For the text-containing cell, return its midpoint in (x, y) coordinate format. 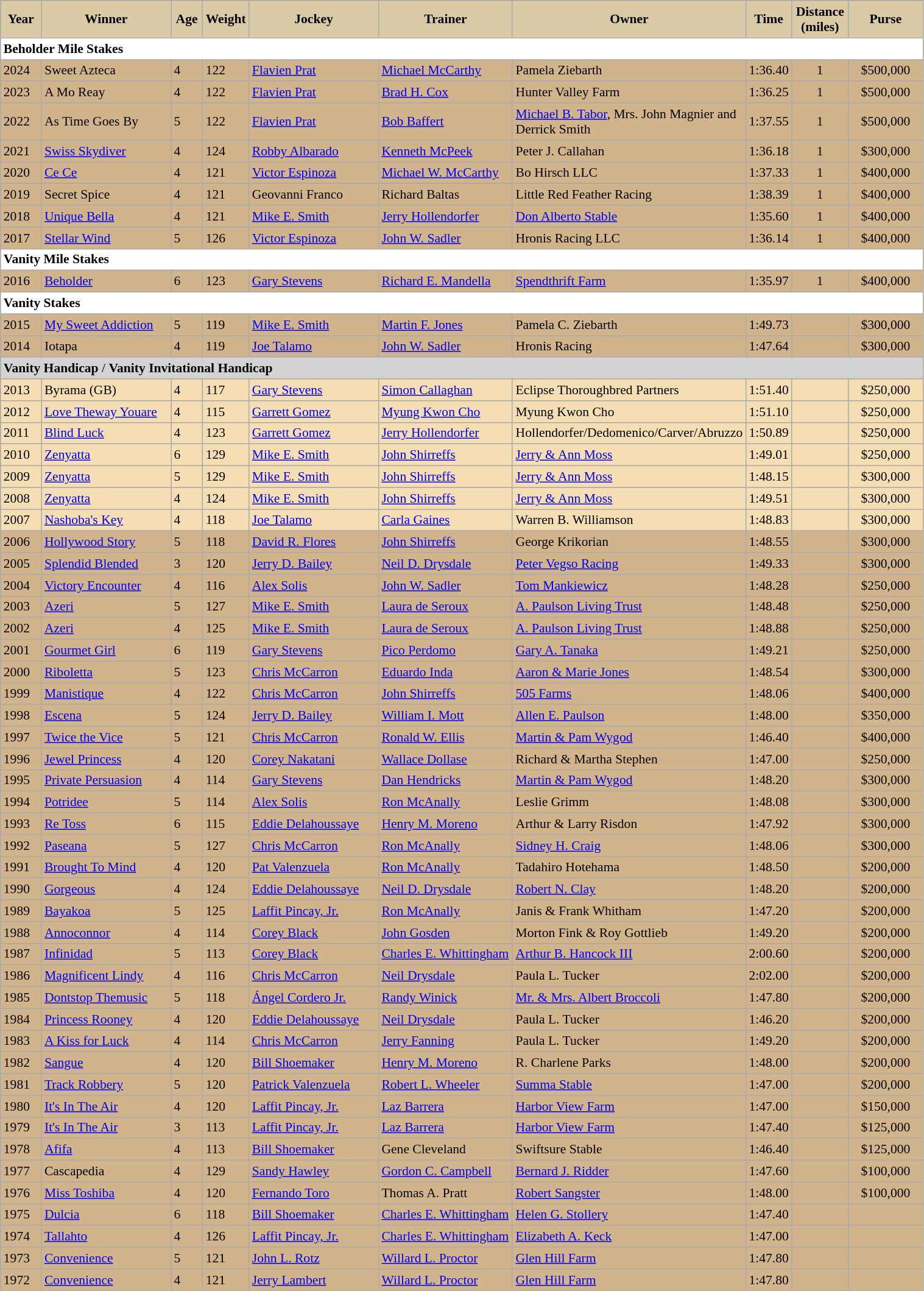
1:48.54 (769, 672)
Gary A. Tanaka (629, 651)
Gordon C. Campbell (445, 1172)
1:37.33 (769, 173)
2021 (21, 151)
1:48.88 (769, 629)
Corey Nakatani (314, 759)
1:36.40 (769, 71)
2009 (21, 477)
David R. Flores (314, 542)
2015 (21, 325)
My Sweet Addiction (106, 325)
2010 (21, 455)
Stellar Wind (106, 238)
1990 (21, 890)
1:48.15 (769, 477)
1972 (21, 1280)
Arthur & Larry Risdon (629, 824)
Twice the Vice (106, 737)
1985 (21, 998)
Simon Callaghan (445, 390)
2014 (21, 347)
Gorgeous (106, 890)
2003 (21, 607)
Michael W. McCarthy (445, 173)
Ángel Cordero Jr. (314, 998)
Winner (106, 19)
Michael B. Tabor, Mrs. John Magnier and Derrick Smith (629, 122)
2008 (21, 498)
Riboletta (106, 672)
1:49.51 (769, 498)
Purse (886, 19)
1984 (21, 1019)
1996 (21, 759)
Little Red Feather Racing (629, 195)
Arthur B. Hancock III (629, 954)
Robert Sangster (629, 1193)
1:35.97 (769, 281)
Owner (629, 19)
1999 (21, 694)
Year (21, 19)
2023 (21, 93)
2:02.00 (769, 976)
Vanity Handicap / Vanity Invitational Handicap (462, 369)
2000 (21, 672)
1986 (21, 976)
Geovanni Franco (314, 195)
Afifa (106, 1150)
Randy Winick (445, 998)
Beholder Mile Stakes (462, 49)
1975 (21, 1215)
1983 (21, 1041)
Weight (226, 19)
2020 (21, 173)
Warren B. Williamson (629, 520)
Eduardo Inda (445, 672)
1:48.50 (769, 868)
1:36.25 (769, 93)
1:37.55 (769, 122)
2013 (21, 390)
Blind Luck (106, 433)
2005 (21, 564)
1989 (21, 911)
1:48.48 (769, 607)
Patrick Valenzuela (314, 1084)
1:47.64 (769, 347)
Helen G. Stollery (629, 1215)
Track Robbery (106, 1084)
Brad H. Cox (445, 93)
Byrama (GB) (106, 390)
Leslie Grimm (629, 802)
Victory Encounter (106, 585)
Robert N. Clay (629, 890)
2022 (21, 122)
Love Theway Youare (106, 412)
Paseana (106, 846)
Richard Baltas (445, 195)
Bayakoa (106, 911)
1:48.83 (769, 520)
1:48.55 (769, 542)
1992 (21, 846)
Manistique (106, 694)
Allen E. Paulson (629, 716)
As Time Goes By (106, 122)
Spendthrift Farm (629, 281)
Wallace Dollase (445, 759)
1:47.60 (769, 1172)
Martin F. Jones (445, 325)
Age (186, 19)
1:49.21 (769, 651)
Robert L. Wheeler (445, 1084)
Bo Hirsch LLC (629, 173)
1991 (21, 868)
Pamela Ziebarth (629, 71)
Vanity Stakes (462, 303)
Hunter Valley Farm (629, 93)
William I. Mott (445, 716)
1:47.20 (769, 911)
Thomas A. Pratt (445, 1193)
1993 (21, 824)
Janis & Frank Whitham (629, 911)
1980 (21, 1106)
Nashoba's Key (106, 520)
A Mo Reay (106, 93)
1998 (21, 716)
Jockey (314, 19)
Secret Spice (106, 195)
A Kiss for Luck (106, 1041)
Infinidad (106, 954)
Annoconnor (106, 933)
1:49.33 (769, 564)
Distance(miles) (820, 19)
2024 (21, 71)
117 (226, 390)
1:38.39 (769, 195)
2007 (21, 520)
Sweet Azteca (106, 71)
2012 (21, 412)
$350,000 (886, 716)
1997 (21, 737)
Morton Fink & Roy Gottlieb (629, 933)
1979 (21, 1128)
1:49.73 (769, 325)
Sangue (106, 1063)
2016 (21, 281)
Don Alberto Stable (629, 216)
Michael McCarthy (445, 71)
Richard E. Mandella (445, 281)
Summa Stable (629, 1084)
Unique Bella (106, 216)
Robby Albarado (314, 151)
Sidney H. Craig (629, 846)
Ronald W. Ellis (445, 737)
R. Charlene Parks (629, 1063)
Ce Ce (106, 173)
1:35.60 (769, 216)
1:49.01 (769, 455)
2017 (21, 238)
Tom Mankiewicz (629, 585)
Hronis Racing LLC (629, 238)
Cascapedia (106, 1172)
1976 (21, 1193)
1978 (21, 1150)
1:36.18 (769, 151)
Hollendorfer/Dedomenico/Carver/Abruzzo (629, 433)
Jewel Princess (106, 759)
Dulcia (106, 1215)
2018 (21, 216)
1973 (21, 1258)
Splendid Blended (106, 564)
2002 (21, 629)
Bob Baffert (445, 122)
George Krikorian (629, 542)
Trainer (445, 19)
Tallahto (106, 1237)
Escena (106, 716)
2011 (21, 433)
1995 (21, 780)
1974 (21, 1237)
1:50.89 (769, 433)
Brought To Mind (106, 868)
1988 (21, 933)
$150,000 (886, 1106)
Eclipse Thoroughbred Partners (629, 390)
1994 (21, 802)
John Gosden (445, 933)
1:36.14 (769, 238)
1977 (21, 1172)
Gourmet Girl (106, 651)
Sandy Hawley (314, 1172)
Pamela C. Ziebarth (629, 325)
1982 (21, 1063)
John L. Rotz (314, 1258)
Time (769, 19)
1:48.08 (769, 802)
Hollywood Story (106, 542)
Richard & Martha Stephen (629, 759)
Miss Toshiba (106, 1193)
Fernando Toro (314, 1193)
Private Persuasion (106, 780)
Dontstop Themusic (106, 998)
Jerry Lambert (314, 1280)
Princess Rooney (106, 1019)
Pico Perdomo (445, 651)
1:48.28 (769, 585)
Potridee (106, 802)
Pat Valenzuela (314, 868)
2001 (21, 651)
2:00.60 (769, 954)
Elizabeth A. Keck (629, 1237)
Tadahiro Hotehama (629, 868)
505 Farms (629, 694)
Swiss Skydiver (106, 151)
2019 (21, 195)
Magnificent Lindy (106, 976)
1:47.92 (769, 824)
2004 (21, 585)
Peter Vegso Racing (629, 564)
Dan Hendricks (445, 780)
Beholder (106, 281)
1987 (21, 954)
Swiftsure Stable (629, 1150)
2006 (21, 542)
1:51.40 (769, 390)
1:46.20 (769, 1019)
Vanity Mile Stakes (462, 260)
Peter J. Callahan (629, 151)
Bernard J. Ridder (629, 1172)
Mr. & Mrs. Albert Broccoli (629, 998)
1981 (21, 1084)
Aaron & Marie Jones (629, 672)
Kenneth McPeek (445, 151)
Carla Gaines (445, 520)
Iotapa (106, 347)
Hronis Racing (629, 347)
Gene Cleveland (445, 1150)
Re Toss (106, 824)
1:51.10 (769, 412)
Jerry Fanning (445, 1041)
